Search for the cell housing the specified text and yield its (x, y) center coordinate. 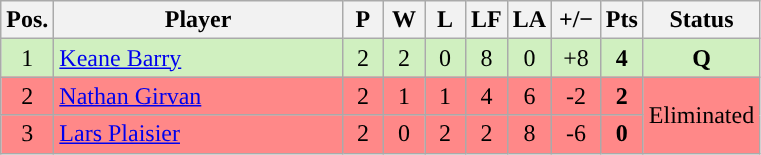
Lars Plaisier (198, 134)
LA (529, 20)
LF (487, 20)
Status (701, 20)
-2 (576, 96)
L (444, 20)
Keane Barry (198, 58)
Q (701, 58)
P (362, 20)
+8 (576, 58)
W (404, 20)
Eliminated (701, 115)
Pts (622, 20)
Player (198, 20)
6 (529, 96)
-6 (576, 134)
Pos. (28, 20)
3 (28, 134)
Nathan Girvan (198, 96)
+/− (576, 20)
